Capture the cell that displays the provided text and extract its (x, y) central coordinate. 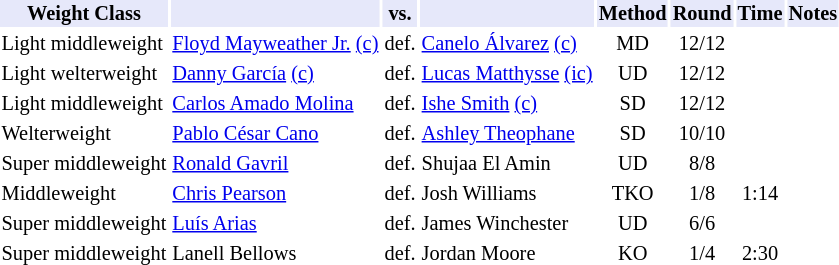
TKO (632, 194)
Notes (813, 14)
Round (702, 14)
Ishe Smith (c) (507, 104)
Middleweight (84, 194)
Canelo Álvarez (c) (507, 44)
Chris Pearson (276, 194)
Pablo César Cano (276, 134)
James Winchester (507, 224)
Welterweight (84, 134)
Method (632, 14)
Ashley Theophane (507, 134)
Ronald Gavril (276, 164)
Weight Class (84, 14)
6/6 (702, 224)
Floyd Mayweather Jr. (c) (276, 44)
10/10 (702, 134)
vs. (400, 14)
MD (632, 44)
Josh Williams (507, 194)
Luís Arias (276, 224)
Time (760, 14)
Light welterweight (84, 74)
Danny García (c) (276, 74)
1:14 (760, 194)
Lucas Matthysse (ic) (507, 74)
Shujaa El Amin (507, 164)
Carlos Amado Molina (276, 104)
1/8 (702, 194)
8/8 (702, 164)
